Locate the cell with the specified text and output its [X, Y] center coordinate. 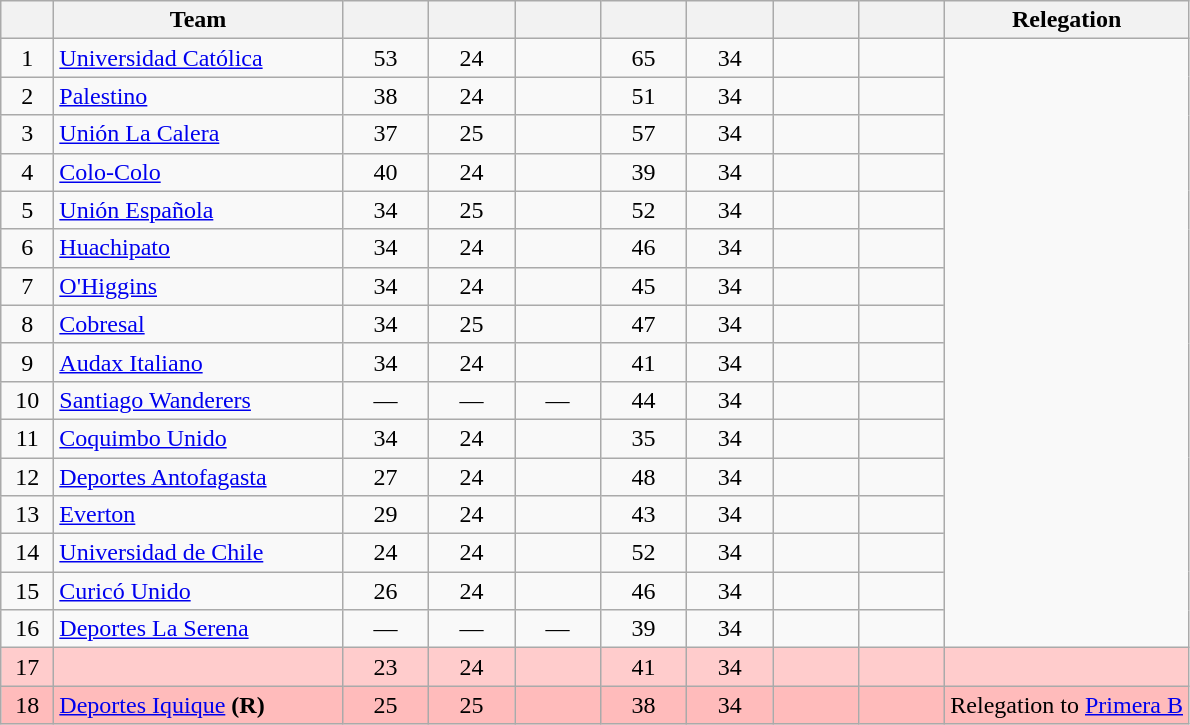
6 [28, 248]
16 [28, 629]
Relegation to Primera B [1067, 705]
65 [644, 58]
40 [385, 172]
Santiago Wanderers [198, 400]
27 [385, 477]
37 [385, 134]
48 [644, 477]
Everton [198, 515]
Deportes Iquique (R) [198, 705]
57 [644, 134]
7 [28, 286]
8 [28, 324]
Colo-Colo [198, 172]
Unión La Calera [198, 134]
17 [28, 667]
35 [644, 438]
43 [644, 515]
9 [28, 362]
12 [28, 477]
45 [644, 286]
Palestino [198, 96]
14 [28, 553]
10 [28, 400]
13 [28, 515]
4 [28, 172]
47 [644, 324]
1 [28, 58]
23 [385, 667]
Team [198, 20]
53 [385, 58]
Coquimbo Unido [198, 438]
Huachipato [198, 248]
26 [385, 591]
O'Higgins [198, 286]
15 [28, 591]
18 [28, 705]
Deportes La Serena [198, 629]
Universidad de Chile [198, 553]
51 [644, 96]
29 [385, 515]
3 [28, 134]
Universidad Católica [198, 58]
5 [28, 210]
Cobresal [198, 324]
2 [28, 96]
Audax Italiano [198, 362]
Relegation [1067, 20]
11 [28, 438]
Deportes Antofagasta [198, 477]
Unión Española [198, 210]
44 [644, 400]
Curicó Unido [198, 591]
